Determine the [x, y] coordinate at the center of the cell enclosing the given text.  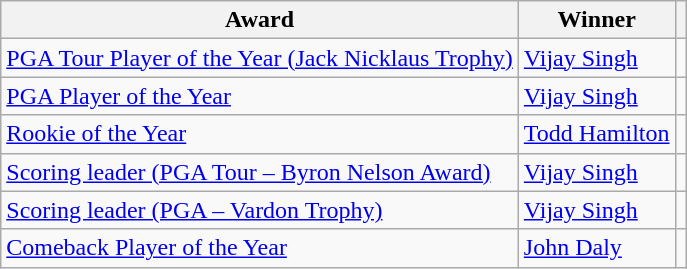
Scoring leader (PGA Tour – Byron Nelson Award) [260, 172]
Comeback Player of the Year [260, 248]
Todd Hamilton [596, 134]
Award [260, 20]
Rookie of the Year [260, 134]
Scoring leader (PGA – Vardon Trophy) [260, 210]
PGA Player of the Year [260, 96]
PGA Tour Player of the Year (Jack Nicklaus Trophy) [260, 58]
Winner [596, 20]
John Daly [596, 248]
